Locate the cell with the specified text and output its (x, y) center coordinate. 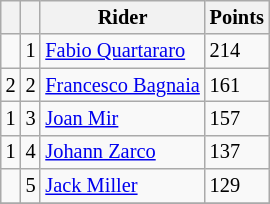
137 (237, 152)
4 (31, 152)
161 (237, 85)
Joan Mir (122, 118)
Points (237, 17)
5 (31, 186)
Fabio Quartararo (122, 51)
214 (237, 51)
157 (237, 118)
129 (237, 186)
Jack Miller (122, 186)
Rider (122, 17)
Johann Zarco (122, 152)
3 (31, 118)
Francesco Bagnaia (122, 85)
